Search for the cell housing the specified text and yield its [X, Y] center coordinate. 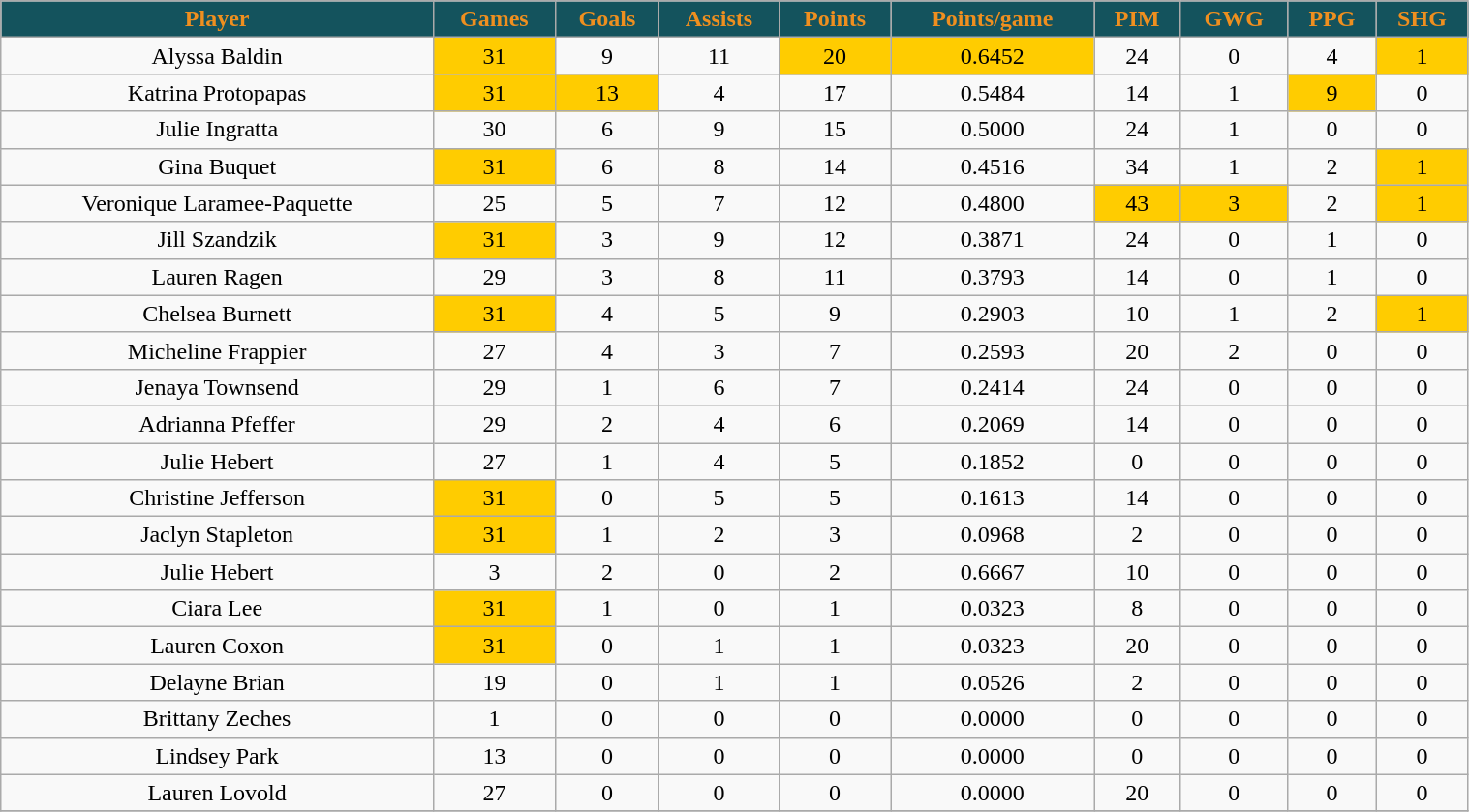
Gina Buquet [217, 166]
Games [494, 19]
Micheline Frappier [217, 350]
Lauren Lovold [217, 793]
0.6667 [993, 572]
Veronique Laramee-Paquette [217, 203]
30 [494, 130]
0.0526 [993, 682]
Points/game [993, 19]
Player [217, 19]
0.1852 [993, 462]
0.2593 [993, 350]
0.3793 [993, 277]
SHG [1422, 19]
Goals [606, 19]
Brittany Zeches [217, 719]
43 [1137, 203]
0.6452 [993, 56]
0.2069 [993, 424]
Points [835, 19]
Katrina Protopapas [217, 93]
Adrianna Pfeffer [217, 424]
Delayne Brian [217, 682]
0.5484 [993, 93]
PPG [1332, 19]
Christine Jefferson [217, 498]
0.0968 [993, 535]
GWG [1234, 19]
0.3871 [993, 240]
25 [494, 203]
Julie Ingratta [217, 130]
Jenaya Townsend [217, 387]
0.2414 [993, 387]
Ciara Lee [217, 609]
Lindsey Park [217, 756]
Jill Szandzik [217, 240]
0.2903 [993, 314]
15 [835, 130]
Assists [719, 19]
0.4516 [993, 166]
Lauren Ragen [217, 277]
34 [1137, 166]
Lauren Coxon [217, 646]
0.1613 [993, 498]
Jaclyn Stapleton [217, 535]
17 [835, 93]
Alyssa Baldin [217, 56]
0.5000 [993, 130]
Chelsea Burnett [217, 314]
19 [494, 682]
0.4800 [993, 203]
PIM [1137, 19]
